Extract the [x, y] coordinate from the center of the cell holding the provided text.  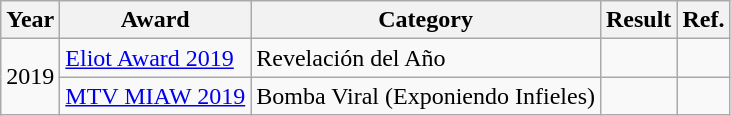
Ref. [704, 20]
MTV MIAW 2019 [156, 96]
Eliot Award 2019 [156, 58]
Bomba Viral (Exponiendo Infieles) [426, 96]
Revelación del Año [426, 58]
Category [426, 20]
Award [156, 20]
Year [30, 20]
Result [638, 20]
2019 [30, 77]
